For the text-containing cell, return its midpoint in (X, Y) coordinate format. 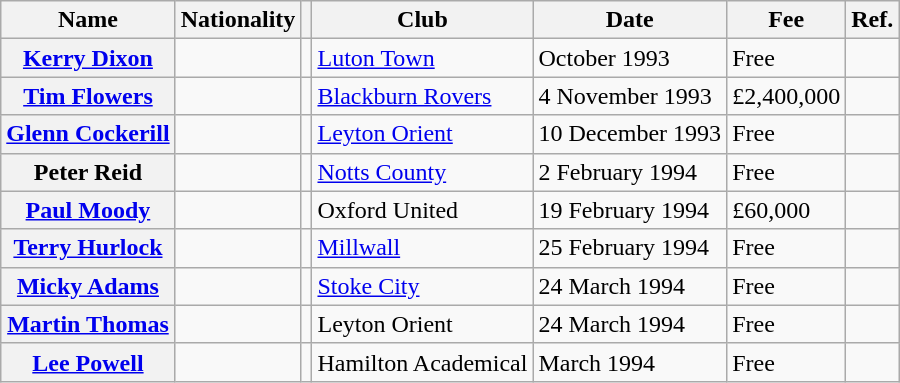
Date (630, 20)
Micky Adams (88, 286)
Nationality (238, 20)
Lee Powell (88, 362)
19 February 1994 (630, 210)
25 February 1994 (630, 248)
Blackburn Rovers (422, 96)
2 February 1994 (630, 172)
4 November 1993 (630, 96)
Ref. (872, 20)
Luton Town (422, 58)
Terry Hurlock (88, 248)
Fee (786, 20)
Peter Reid (88, 172)
10 December 1993 (630, 134)
Kerry Dixon (88, 58)
October 1993 (630, 58)
Paul Moody (88, 210)
£60,000 (786, 210)
£2,400,000 (786, 96)
Tim Flowers (88, 96)
Stoke City (422, 286)
Glenn Cockerill (88, 134)
Millwall (422, 248)
Martin Thomas (88, 324)
Notts County (422, 172)
Club (422, 20)
March 1994 (630, 362)
Name (88, 20)
Hamilton Academical (422, 362)
Oxford United (422, 210)
